Extract the [X, Y] coordinate from the center of the cell holding the provided text.  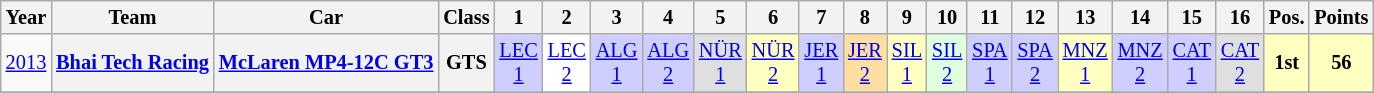
12 [1034, 17]
5 [720, 17]
ALG2 [668, 63]
SIL1 [907, 63]
2013 [26, 63]
1 [518, 17]
56 [1341, 63]
SPA2 [1034, 63]
7 [821, 17]
Class [466, 17]
McLaren MP4-12C GT3 [326, 63]
MNZ2 [1140, 63]
11 [990, 17]
6 [774, 17]
8 [865, 17]
1st [1286, 63]
JER1 [821, 63]
13 [1086, 17]
Points [1341, 17]
9 [907, 17]
Pos. [1286, 17]
Bhai Tech Racing [132, 63]
NÜR2 [774, 63]
LEC1 [518, 63]
JER2 [865, 63]
Car [326, 17]
SPA1 [990, 63]
4 [668, 17]
LEC2 [567, 63]
MNZ1 [1086, 63]
SIL2 [947, 63]
14 [1140, 17]
16 [1240, 17]
2 [567, 17]
CAT2 [1240, 63]
Year [26, 17]
CAT1 [1192, 63]
15 [1192, 17]
Team [132, 17]
GTS [466, 63]
ALG1 [617, 63]
NÜR1 [720, 63]
10 [947, 17]
3 [617, 17]
